Locate the cell with the specified text and output its [X, Y] center coordinate. 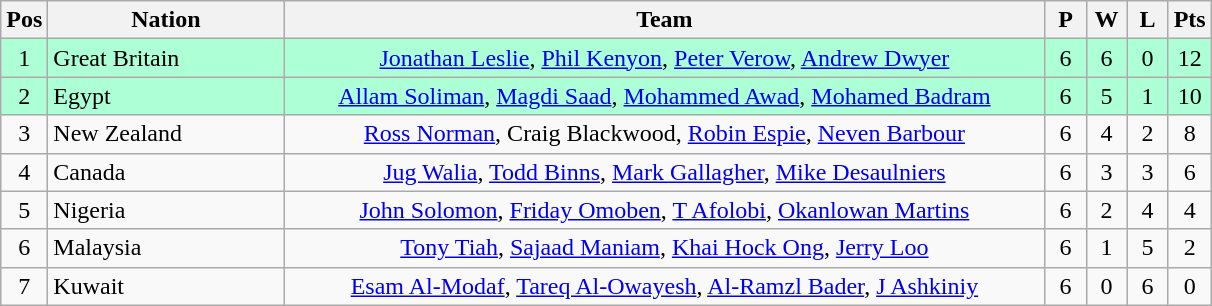
Jonathan Leslie, Phil Kenyon, Peter Verow, Andrew Dwyer [664, 58]
Esam Al-Modaf, Tareq Al-Owayesh, Al-Ramzl Bader, J Ashkiniy [664, 286]
Nigeria [166, 210]
L [1148, 20]
8 [1190, 134]
7 [24, 286]
Canada [166, 172]
Ross Norman, Craig Blackwood, Robin Espie, Neven Barbour [664, 134]
John Solomon, Friday Omoben, T Afolobi, Okanlowan Martins [664, 210]
Jug Walia, Todd Binns, Mark Gallagher, Mike Desaulniers [664, 172]
Tony Tiah, Sajaad Maniam, Khai Hock Ong, Jerry Loo [664, 248]
Egypt [166, 96]
Pos [24, 20]
Allam Soliman, Magdi Saad, Mohammed Awad, Mohamed Badram [664, 96]
New Zealand [166, 134]
P [1066, 20]
10 [1190, 96]
Team [664, 20]
Malaysia [166, 248]
Nation [166, 20]
Kuwait [166, 286]
W [1106, 20]
12 [1190, 58]
Great Britain [166, 58]
Pts [1190, 20]
